For the text-containing cell, return its midpoint in (X, Y) coordinate format. 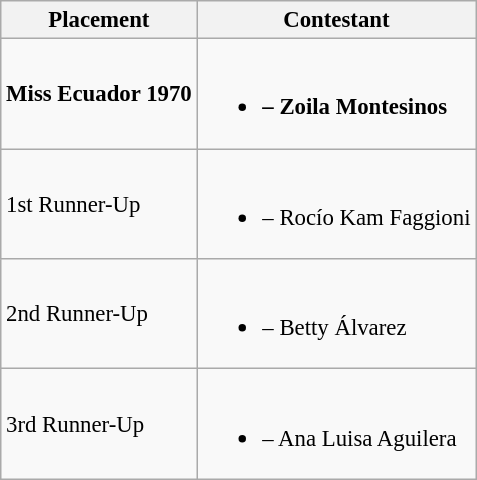
– Rocío Kam Faggioni (336, 204)
Placement (99, 20)
3rd Runner-Up (99, 424)
2nd Runner-Up (99, 314)
Contestant (336, 20)
– Zoila Montesinos (336, 94)
1st Runner-Up (99, 204)
– Ana Luisa Aguilera (336, 424)
– Betty Álvarez (336, 314)
Miss Ecuador 1970 (99, 94)
